From the cell containing the given text, extract its center point as (x, y) coordinate. 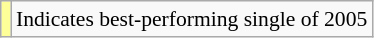
Indicates best-performing single of 2005 (192, 19)
